For the text-containing cell, return its midpoint in [X, Y] coordinate format. 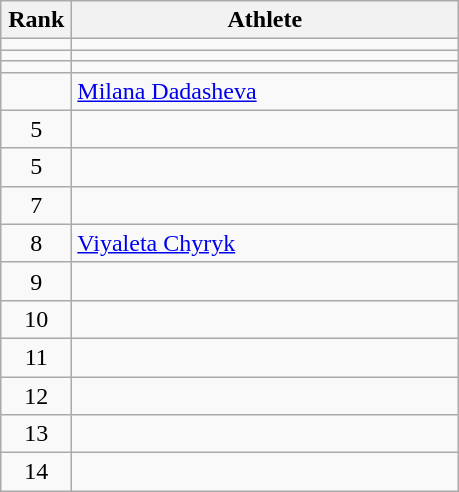
11 [36, 357]
8 [36, 243]
13 [36, 434]
Milana Dadasheva [265, 91]
7 [36, 205]
14 [36, 472]
12 [36, 395]
Athlete [265, 20]
10 [36, 319]
Rank [36, 20]
9 [36, 281]
Viyaleta Chyryk [265, 243]
